Determine the [x, y] coordinate at the center of the cell enclosing the given text.  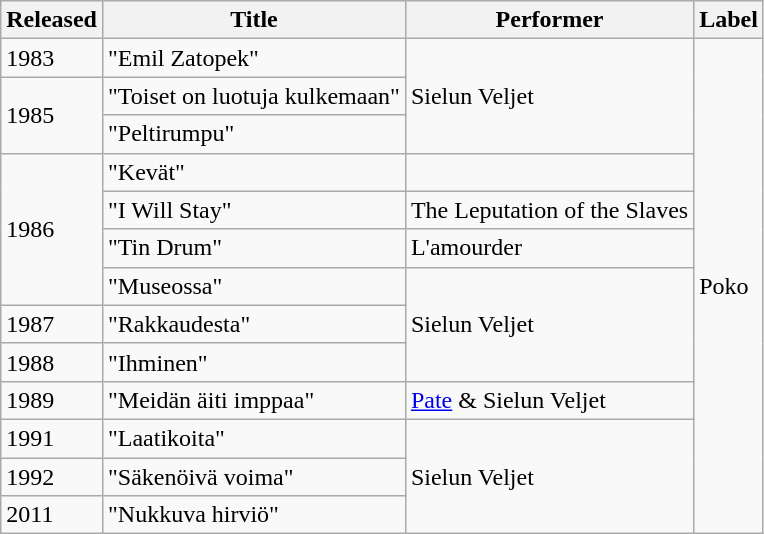
"Ihminen" [254, 362]
1988 [52, 362]
"Säkenöivä voima" [254, 477]
1991 [52, 438]
1989 [52, 400]
Pate & Sielun Veljet [549, 400]
1985 [52, 115]
1986 [52, 229]
"Laatikoita" [254, 438]
Label [729, 20]
"Rakkaudesta" [254, 324]
"Meidän äiti imppaa" [254, 400]
Released [52, 20]
The Leputation of the Slaves [549, 210]
"Nukkuva hirviö" [254, 515]
2011 [52, 515]
L'amourder [549, 248]
1992 [52, 477]
Title [254, 20]
"Tin Drum" [254, 248]
"Museossa" [254, 286]
Poko [729, 286]
"Emil Zatopek" [254, 58]
"Peltirumpu" [254, 134]
Performer [549, 20]
1983 [52, 58]
"I Will Stay" [254, 210]
1987 [52, 324]
"Kevät" [254, 172]
"Toiset on luotuja kulkemaan" [254, 96]
